Detect which cell encompasses the target text, then output its (x, y) center coordinate. 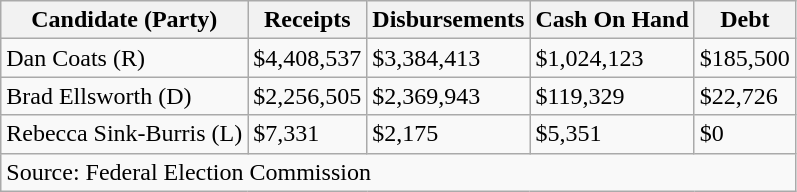
$2,369,943 (448, 96)
$4,408,537 (308, 58)
Receipts (308, 20)
Dan Coats (R) (124, 58)
Brad Ellsworth (D) (124, 96)
$2,175 (448, 134)
Disbursements (448, 20)
Rebecca Sink-Burris (L) (124, 134)
$1,024,123 (612, 58)
Cash On Hand (612, 20)
Debt (744, 20)
$5,351 (612, 134)
$3,384,413 (448, 58)
$119,329 (612, 96)
$22,726 (744, 96)
Candidate (Party) (124, 20)
$185,500 (744, 58)
$2,256,505 (308, 96)
$0 (744, 134)
Source: Federal Election Commission (398, 172)
$7,331 (308, 134)
